Search for the cell housing the specified text and yield its [X, Y] center coordinate. 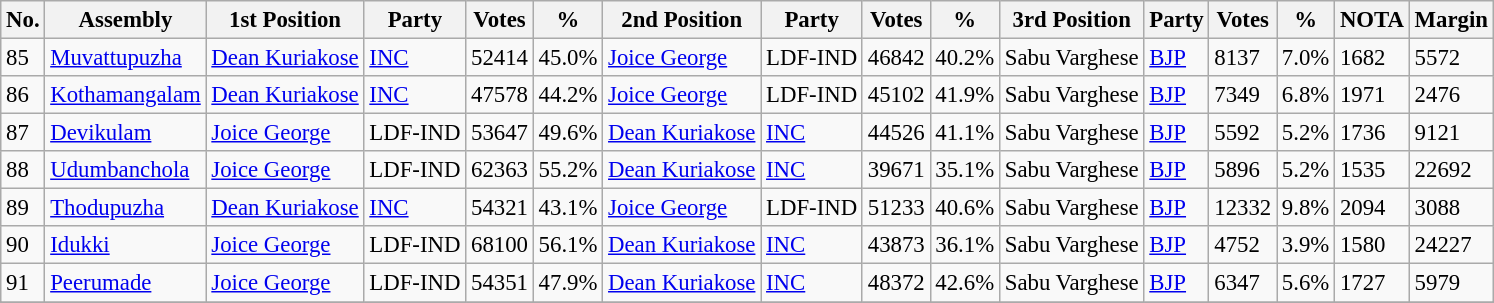
Udumbanchola [126, 170]
40.2% [964, 58]
3.9% [1306, 245]
62363 [500, 170]
1736 [1372, 133]
54321 [500, 208]
1971 [1372, 95]
47.9% [568, 283]
42.6% [964, 283]
12332 [1243, 208]
1st Position [285, 20]
1727 [1372, 283]
48372 [896, 283]
8137 [1243, 58]
85 [23, 58]
5592 [1243, 133]
Kothamangalam [126, 95]
NOTA [1372, 20]
35.1% [964, 170]
2nd Position [682, 20]
87 [23, 133]
5.6% [1306, 283]
88 [23, 170]
46842 [896, 58]
Peerumade [126, 283]
41.1% [964, 133]
2094 [1372, 208]
47578 [500, 95]
39671 [896, 170]
5896 [1243, 170]
49.6% [568, 133]
7.0% [1306, 58]
No. [23, 20]
41.9% [964, 95]
45.0% [568, 58]
55.2% [568, 170]
90 [23, 245]
44526 [896, 133]
7349 [1243, 95]
68100 [500, 245]
Thodupuzha [126, 208]
6347 [1243, 283]
22692 [1451, 170]
86 [23, 95]
3088 [1451, 208]
Margin [1451, 20]
Idukki [126, 245]
53647 [500, 133]
40.6% [964, 208]
91 [23, 283]
5979 [1451, 283]
4752 [1243, 245]
36.1% [964, 245]
43873 [896, 245]
54351 [500, 283]
43.1% [568, 208]
2476 [1451, 95]
56.1% [568, 245]
3rd Position [1072, 20]
1682 [1372, 58]
24227 [1451, 245]
Muvattupuzha [126, 58]
6.8% [1306, 95]
52414 [500, 58]
44.2% [568, 95]
9121 [1451, 133]
51233 [896, 208]
1580 [1372, 245]
45102 [896, 95]
5572 [1451, 58]
9.8% [1306, 208]
Assembly [126, 20]
89 [23, 208]
Devikulam [126, 133]
1535 [1372, 170]
